From the cell containing the given text, extract its center point as [x, y] coordinate. 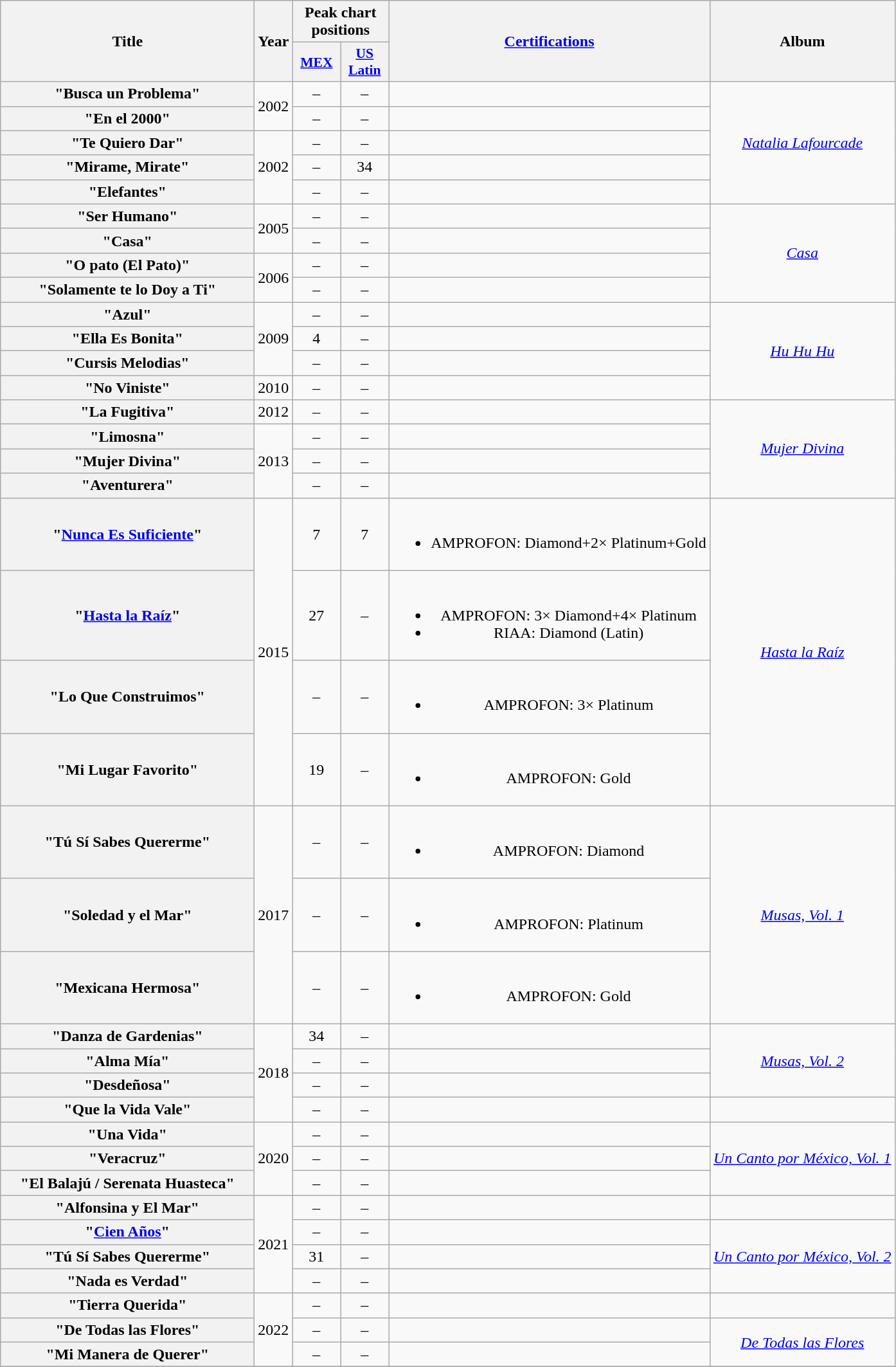
MEX [316, 62]
"Solamente te lo Doy a Ti" [127, 289]
Casa [802, 253]
AMPROFON: Diamond [550, 842]
Musas, Vol. 2 [802, 1060]
Un Canto por México, Vol. 2 [802, 1256]
4 [316, 339]
AMPROFON: Platinum [550, 914]
Year [274, 41]
Peak chart positions [341, 22]
"Hasta la Raíz" [127, 615]
2015 [274, 652]
"Soledad y el Mar" [127, 914]
Title [127, 41]
"El Balajú / Serenata Huasteca" [127, 1183]
19 [316, 769]
"Ella Es Bonita" [127, 339]
"Casa" [127, 240]
Album [802, 41]
"Que la Vida Vale" [127, 1110]
2010 [274, 388]
"No Viniste" [127, 388]
Un Canto por México, Vol. 1 [802, 1159]
"Lo Que Construimos" [127, 697]
De Todas las Flores [802, 1342]
Hu Hu Hu [802, 351]
"Cien Años" [127, 1232]
2021 [274, 1244]
"Azul" [127, 314]
"Mexicana Hermosa" [127, 988]
Mujer Divina [802, 449]
2018 [274, 1073]
"O pato (El Pato)" [127, 265]
"Elefantes" [127, 192]
"Limosna" [127, 437]
"Ser Humano" [127, 216]
2009 [274, 339]
2013 [274, 461]
"Aventurera" [127, 485]
2022 [274, 1330]
Certifications [550, 41]
"Mujer Divina" [127, 461]
AMPROFON: 3× Diamond+4× PlatinumRIAA: Diamond (Latin) [550, 615]
AMPROFON: 3× Platinum [550, 697]
2006 [274, 277]
"De Todas las Flores" [127, 1330]
USLatin [365, 62]
"Danza de Gardenias" [127, 1036]
"Mi Lugar Favorito" [127, 769]
"Una Vida" [127, 1134]
"En el 2000" [127, 118]
2017 [274, 914]
"Mirame, Mirate" [127, 167]
"Veracruz" [127, 1159]
"Cursis Melodias" [127, 363]
"Desdeñosa" [127, 1085]
"Alma Mía" [127, 1060]
Natalia Lafourcade [802, 143]
"Tierra Querida" [127, 1305]
2012 [274, 412]
31 [316, 1256]
"Nunca Es Suficiente" [127, 534]
2020 [274, 1159]
"Mi Manera de Querer" [127, 1354]
27 [316, 615]
2005 [274, 228]
"Te Quiero Dar" [127, 143]
"La Fugitiva" [127, 412]
Musas, Vol. 1 [802, 914]
"Alfonsina y El Mar" [127, 1208]
Hasta la Raíz [802, 652]
AMPROFON: Diamond+2× Platinum+Gold [550, 534]
"Nada es Verdad" [127, 1281]
"Busca un Problema" [127, 94]
